Output the (x, y) coordinate of the center of the cell containing the given text.  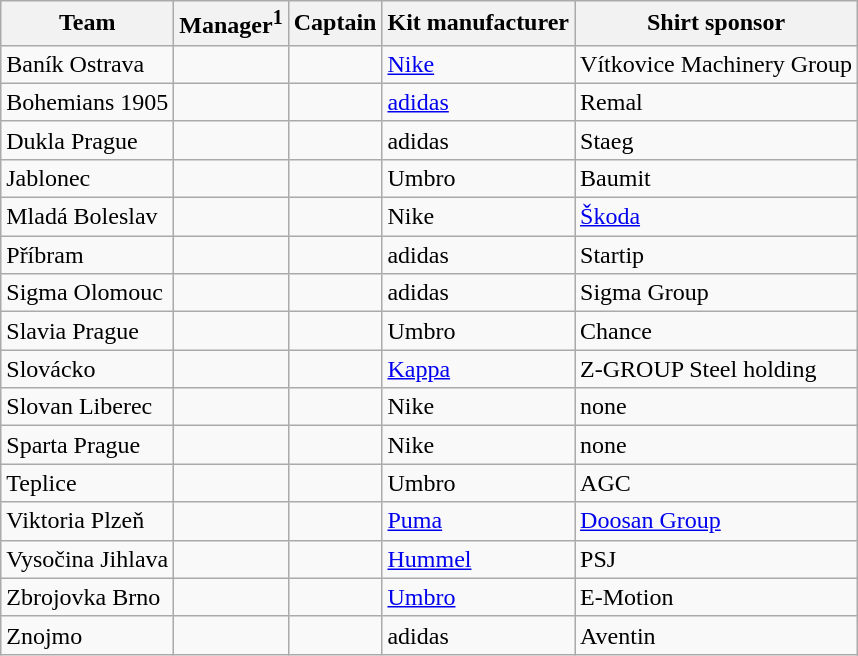
Mladá Boleslav (88, 217)
Slovan Liberec (88, 407)
Jablonec (88, 178)
Bohemians 1905 (88, 102)
Sigma Olomouc (88, 293)
Teplice (88, 483)
Znojmo (88, 635)
Doosan Group (716, 521)
Captain (335, 24)
Škoda (716, 217)
Shirt sponsor (716, 24)
Vítkovice Machinery Group (716, 64)
Puma (478, 521)
Staeg (716, 140)
Manager1 (231, 24)
Viktoria Plzeň (88, 521)
Slovácko (88, 369)
Slavia Prague (88, 331)
Team (88, 24)
Startip (716, 255)
AGC (716, 483)
Aventin (716, 635)
Z-GROUP Steel holding (716, 369)
Kappa (478, 369)
Zbrojovka Brno (88, 597)
PSJ (716, 559)
Baumit (716, 178)
Sparta Prague (88, 445)
Remal (716, 102)
Kit manufacturer (478, 24)
Baník Ostrava (88, 64)
Hummel (478, 559)
Dukla Prague (88, 140)
E-Motion (716, 597)
Vysočina Jihlava (88, 559)
Chance (716, 331)
Příbram (88, 255)
Sigma Group (716, 293)
